Return the [X, Y] coordinate for the center point of the cell that contains the specified text.  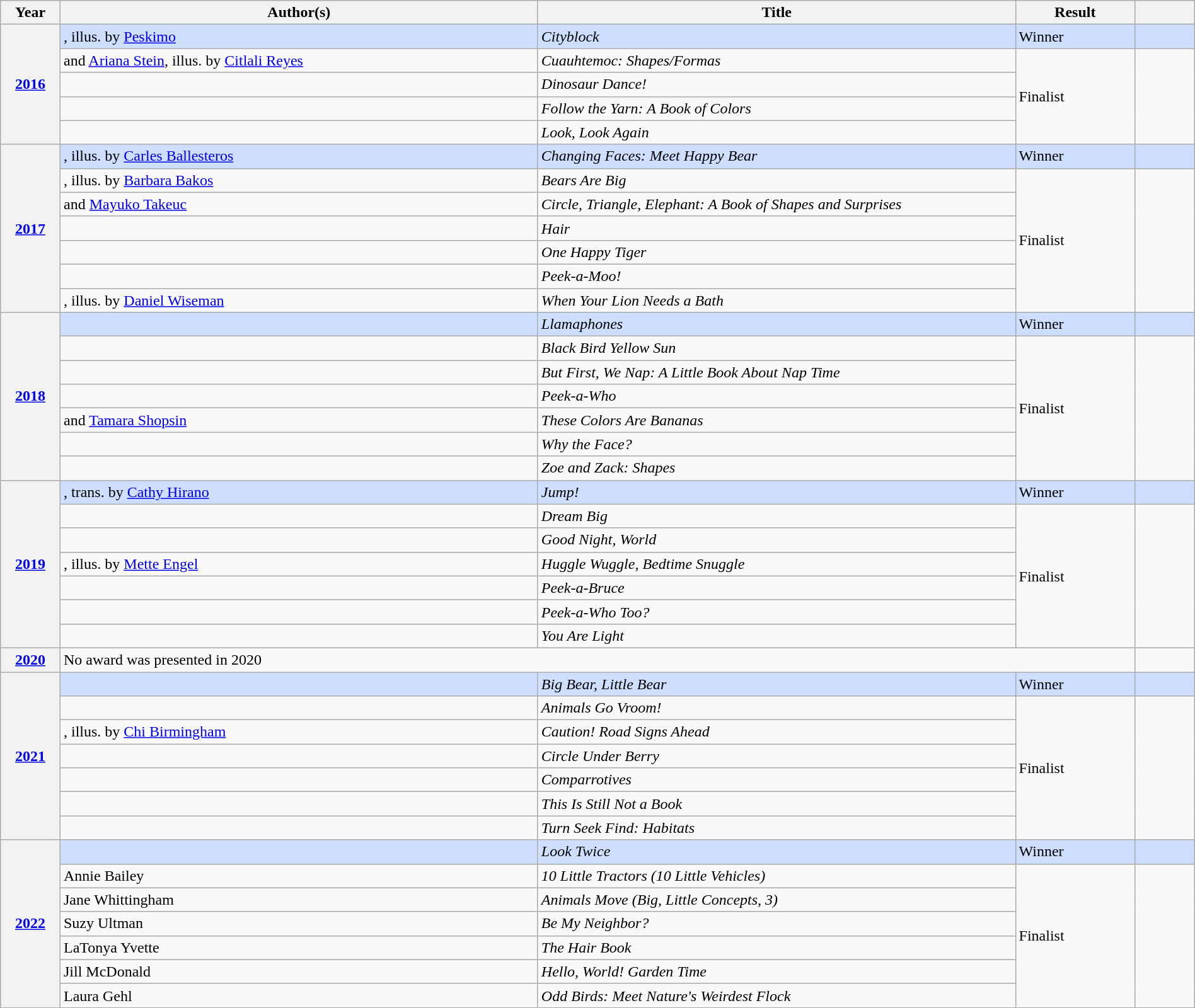
, trans. by Cathy Hirano [299, 492]
Zoe and Zack: Shapes [776, 468]
Cuauhtemoc: Shapes/Formas [776, 60]
and Ariana Stein, illus. by Citlali Reyes [299, 60]
Peek-a-Who Too? [776, 612]
2016 [30, 84]
, illus. by Daniel Wiseman [299, 301]
Circle, Triangle, Elephant: A Book of Shapes and Surprises [776, 204]
Turn Seek Find: Habitats [776, 828]
This Is Still Not a Book [776, 804]
Bears Are Big [776, 180]
, illus. by Chi Birmingham [299, 732]
Result [1075, 13]
No award was presented in 2020 [597, 660]
Circle Under Berry [776, 756]
Huggle Wuggle, Bedtime Snuggle [776, 564]
Look Twice [776, 852]
Llamaphones [776, 324]
Jump! [776, 492]
2018 [30, 396]
But First, We Nap: A Little Book About Nap Time [776, 372]
Caution! Road Signs Ahead [776, 732]
2017 [30, 228]
You Are Light [776, 636]
LaTonya Yvette [299, 948]
Dinosaur Dance! [776, 84]
Comparrotives [776, 780]
Peek-a-Bruce [776, 588]
Suzy Ultman [299, 924]
2020 [30, 660]
Animals Go Vroom! [776, 708]
Peek-a-Moo! [776, 276]
, illus. by Barbara Bakos [299, 180]
One Happy Tiger [776, 252]
Annie Bailey [299, 876]
2021 [30, 755]
Big Bear, Little Bear [776, 684]
Laura Gehl [299, 995]
and Mayuko Takeuc [299, 204]
Jill McDonald [299, 971]
The Hair Book [776, 948]
Why the Face? [776, 444]
Dream Big [776, 516]
Changing Faces: Meet Happy Bear [776, 156]
Year [30, 13]
Animals Move (Big, Little Concepts, 3) [776, 900]
Black Bird Yellow Sun [776, 348]
Title [776, 13]
, illus. by Peskimo [299, 37]
, illus. by Mette Engel [299, 564]
, illus. by Carles Ballesteros [299, 156]
Look, Look Again [776, 132]
When Your Lion Needs a Bath [776, 301]
Follow the Yarn: A Book of Colors [776, 108]
Jane Whittingham [299, 900]
These Colors Are Bananas [776, 420]
10 Little Tractors (10 Little Vehicles) [776, 876]
Cityblock [776, 37]
Odd Birds: Meet Nature's Weirdest Flock [776, 995]
Peek-a-Who [776, 396]
Be My Neighbor? [776, 924]
Hair [776, 228]
and Tamara Shopsin [299, 420]
2019 [30, 564]
Author(s) [299, 13]
Hello, World! Garden Time [776, 971]
Good Night, World [776, 540]
2022 [30, 924]
